From the cell containing the given text, extract its center point as (x, y) coordinate. 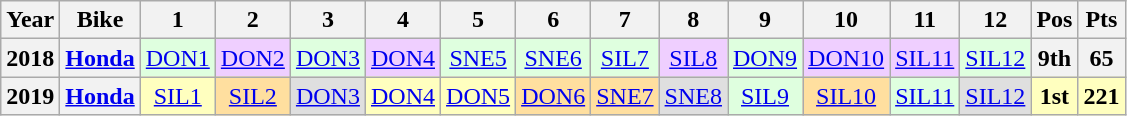
SIL1 (178, 96)
7 (625, 20)
2 (252, 20)
SNE5 (478, 58)
SIL2 (252, 96)
Pos (1054, 20)
4 (402, 20)
Pts (1102, 20)
Year (30, 20)
SNE7 (625, 96)
2019 (30, 96)
2018 (30, 58)
DON5 (478, 96)
SNE6 (554, 58)
DON1 (178, 58)
6 (554, 20)
DON9 (766, 58)
DON6 (554, 96)
3 (328, 20)
Bike (100, 20)
8 (693, 20)
11 (925, 20)
SIL7 (625, 58)
9 (766, 20)
1 (178, 20)
221 (1102, 96)
12 (996, 20)
SNE8 (693, 96)
9th (1054, 58)
DON10 (846, 58)
SIL9 (766, 96)
DON2 (252, 58)
65 (1102, 58)
5 (478, 20)
10 (846, 20)
1st (1054, 96)
SIL8 (693, 58)
SIL10 (846, 96)
